From the cell containing the given text, extract its center point as [x, y] coordinate. 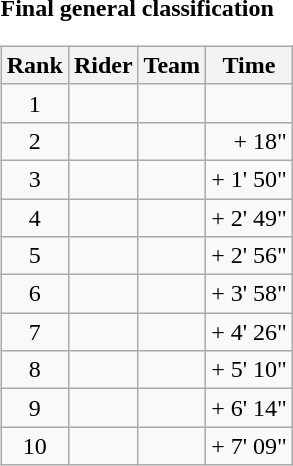
+ 1' 50" [250, 179]
+ 3' 58" [250, 294]
Time [250, 65]
+ 7' 09" [250, 446]
7 [34, 332]
Rider [103, 65]
+ 2' 56" [250, 256]
2 [34, 141]
8 [34, 370]
Team [172, 65]
+ 4' 26" [250, 332]
4 [34, 217]
10 [34, 446]
5 [34, 256]
6 [34, 294]
3 [34, 179]
9 [34, 408]
+ 5' 10" [250, 370]
+ 6' 14" [250, 408]
+ 18" [250, 141]
Rank [34, 65]
1 [34, 103]
+ 2' 49" [250, 217]
